Output the (X, Y) coordinate of the center of the cell containing the given text.  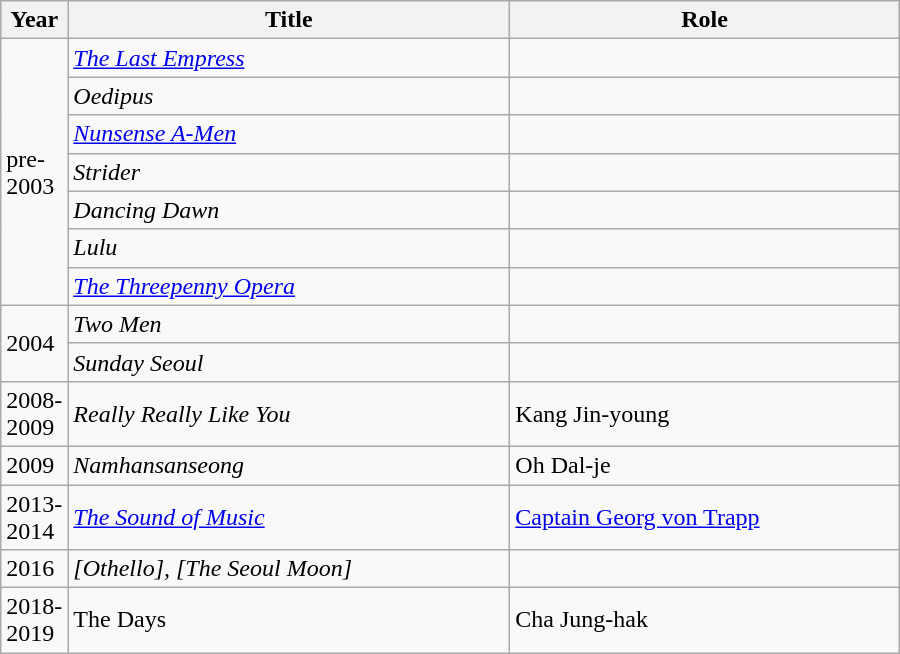
Nunsense A-Men (289, 134)
The Sound of Music (289, 516)
Oh Dal-je (704, 465)
The Days (289, 620)
Two Men (289, 324)
Really Really Like You (289, 414)
pre-2003 (34, 172)
2013-2014 (34, 516)
2016 (34, 569)
Oedipus (289, 96)
2009 (34, 465)
2004 (34, 343)
Year (34, 20)
[Othello], [The Seoul Moon] (289, 569)
Namhansanseong (289, 465)
Strider (289, 172)
Kang Jin-young (704, 414)
The Last Empress (289, 58)
2018-2019 (34, 620)
Role (704, 20)
Title (289, 20)
The Threepenny Opera (289, 286)
Cha Jung-hak (704, 620)
Sunday Seoul (289, 362)
Captain Georg von Trapp (704, 516)
Dancing Dawn (289, 210)
Lulu (289, 248)
2008-2009 (34, 414)
